Return (X, Y) of the center of cell containing provided text 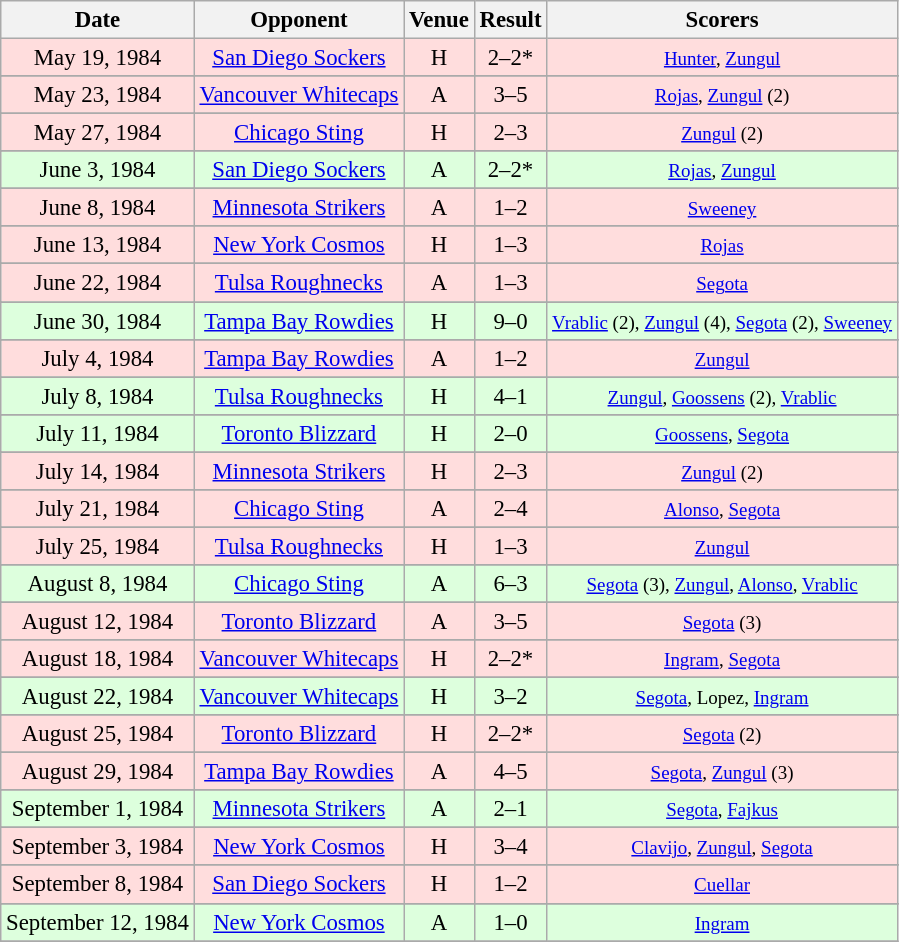
June 22, 1984 (98, 283)
August 22, 1984 (98, 697)
Date (98, 20)
Goossens, Segota (722, 433)
August 29, 1984 (98, 772)
July 8, 1984 (98, 396)
2–4 (510, 509)
June 13, 1984 (98, 245)
Venue (440, 20)
May 19, 1984 (98, 58)
August 8, 1984 (98, 584)
Segota (3), Zungul, Alonso, Vrablic (722, 584)
2–0 (510, 433)
September 3, 1984 (98, 847)
Segota (722, 283)
Ingram (722, 922)
Alonso, Segota (722, 509)
Hunter, Zungul (722, 58)
Segota, Zungul (3) (722, 772)
July 21, 1984 (98, 509)
Cuellar (722, 885)
3–4 (510, 847)
Zungul, Goossens (2), Vrablic (722, 396)
Segota (3) (722, 621)
July 11, 1984 (98, 433)
4–1 (510, 396)
June 30, 1984 (98, 321)
May 23, 1984 (98, 95)
June 3, 1984 (98, 170)
9–0 (510, 321)
Rojas, Zungul (2) (722, 95)
Scorers (722, 20)
Segota, Fajkus (722, 809)
2–1 (510, 809)
3–2 (510, 697)
July 25, 1984 (98, 546)
May 27, 1984 (98, 133)
August 25, 1984 (98, 734)
September 12, 1984 (98, 922)
Vrablic (2), Zungul (4), Segota (2), Sweeney (722, 321)
4–5 (510, 772)
Sweeney (722, 208)
Rojas, Zungul (722, 170)
June 8, 1984 (98, 208)
Segota, Lopez, Ingram (722, 697)
August 18, 1984 (98, 659)
July 14, 1984 (98, 471)
Result (510, 20)
September 8, 1984 (98, 885)
Opponent (298, 20)
Segota (2) (722, 734)
August 12, 1984 (98, 621)
6–3 (510, 584)
Rojas (722, 245)
July 4, 1984 (98, 358)
Clavijo, Zungul, Segota (722, 847)
September 1, 1984 (98, 809)
1–0 (510, 922)
Ingram, Segota (722, 659)
